Provide the [X, Y] coordinate of the cell's center where the given text is located.  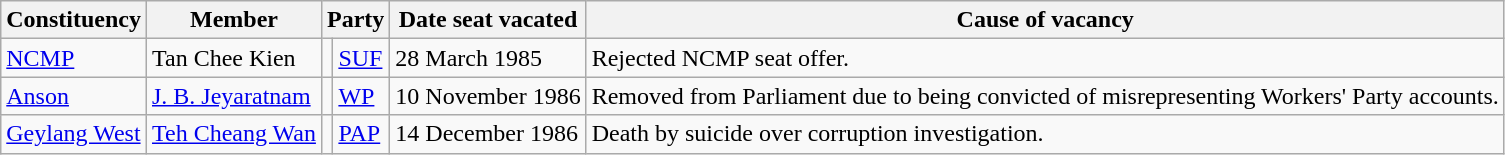
Party [355, 20]
Member [234, 20]
Teh Cheang Wan [234, 134]
14 December 1986 [488, 134]
J. B. Jeyaratnam [234, 96]
Cause of vacancy [1045, 20]
SUF [362, 58]
WP [362, 96]
Anson [74, 96]
Constituency [74, 20]
Rejected NCMP seat offer. [1045, 58]
28 March 1985 [488, 58]
PAP [362, 134]
Geylang West [74, 134]
10 November 1986 [488, 96]
Removed from Parliament due to being convicted of misrepresenting Workers' Party accounts. [1045, 96]
Date seat vacated [488, 20]
Death by suicide over corruption investigation. [1045, 134]
NCMP [74, 58]
Tan Chee Kien [234, 58]
